Output the [X, Y] coordinate of the center of the cell containing the given text.  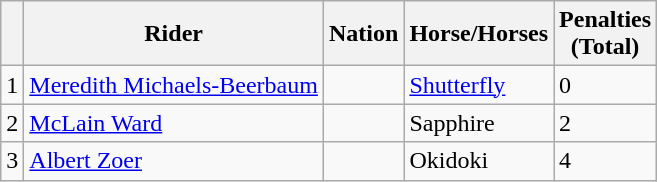
Shutterfly [479, 85]
3 [12, 161]
1 [12, 85]
Okidoki [479, 161]
Horse/Horses [479, 34]
Penalties(Total) [606, 34]
Sapphire [479, 123]
0 [606, 85]
Nation [363, 34]
Meredith Michaels-Beerbaum [174, 85]
Rider [174, 34]
Albert Zoer [174, 161]
4 [606, 161]
McLain Ward [174, 123]
